Extract the [x, y] coordinate from the center of the cell holding the provided text.  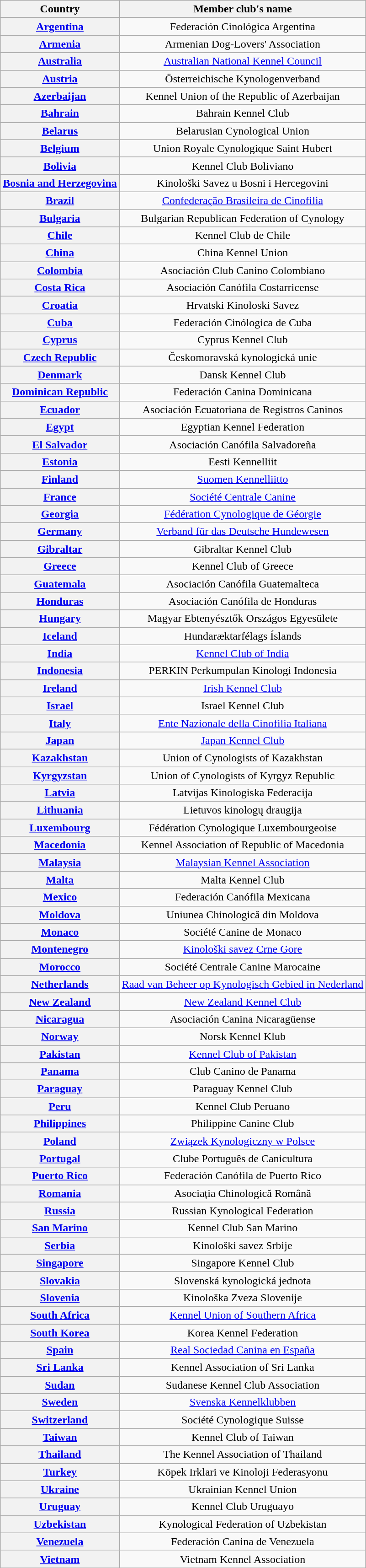
Kinološki Savez u Bosni i Hercegovini [243, 183]
Lithuania [60, 810]
El Salvador [60, 444]
Mexico [60, 897]
Turkey [60, 1472]
Gibraltar Kennel Club [243, 549]
Asociația Chinologică Română [243, 1193]
Federación Canófila de Puerto Rico [243, 1176]
Dominican Republic [60, 392]
Russian Kynological Federation [243, 1211]
Israel Kennel Club [243, 706]
Bosnia and Herzegovina [60, 183]
Uniunea Chinologică din Moldova [243, 915]
Switzerland [60, 1420]
Kyrgyzstan [60, 776]
Russia [60, 1211]
Slovenská kynologická jednota [243, 1280]
Serbia [60, 1245]
Federación Cinólogica de Cuba [243, 323]
Paraguay Kennel Club [243, 1089]
Moldova [60, 915]
Kennel Union of the Republic of Azerbaijan [243, 96]
Uruguay [60, 1507]
Kennel Club Boliviano [243, 166]
Luxembourg [60, 828]
Singapore Kennel Club [243, 1263]
Société Cynologique Suisse [243, 1420]
Cyprus [60, 340]
Croatia [60, 305]
Slovakia [60, 1280]
Egypt [60, 427]
Union of Cynologists of Kazakhstan [243, 758]
China [60, 253]
Federación Cinológica Argentina [243, 27]
Greece [60, 566]
Asociación Canófila Guatemalteca [243, 584]
Israel [60, 706]
Svenska Kennelklubben [243, 1402]
Ente Nazionale della Cinofilia Italiana [243, 723]
New Zealand Kennel Club [243, 1002]
Member club's name [243, 9]
Netherlands [60, 984]
Verband für das Deutsche Hundewesen [243, 532]
Club Canino de Panama [243, 1072]
Belarusian Cynological Union [243, 131]
Armenia [60, 44]
Asociación Canófila Costarricense [243, 288]
Federación Canina Dominicana [243, 392]
Finland [60, 479]
Singapore [60, 1263]
Malta [60, 880]
Bulgarian Republican Federation of Cynology [243, 218]
Köpek Irklari ve Kinoloji Federasyonu [243, 1472]
Asociación Canina Nicaragüense [243, 1019]
New Zealand [60, 1002]
Costa Rica [60, 288]
Suomen Kennelliitto [243, 479]
France [60, 496]
Irish Kennel Club [243, 688]
Lietuvos kinologų draugija [243, 810]
India [60, 653]
Thailand [60, 1455]
Guatemala [60, 584]
South Korea [60, 1333]
Italy [60, 723]
Uzbekistan [60, 1524]
Kinološki savez Crne Gore [243, 949]
San Marino [60, 1228]
Asociación Club Canino Colombiano [243, 270]
Japan [60, 740]
Kennel Club of Greece [243, 566]
Vietnam [60, 1559]
Malaysian Kennel Association [243, 862]
Związek Kynologiczny w Polsce [243, 1141]
Société Centrale Canine [243, 496]
Monaco [60, 932]
Slovenia [60, 1298]
Indonesia [60, 671]
Colombia [60, 270]
Kennel Club de Chile [243, 236]
Hrvatski Kinoloski Savez [243, 305]
Georgia [60, 514]
Gibraltar [60, 549]
Bahrain [60, 113]
Cuba [60, 323]
Federación Canófila Mexicana [243, 897]
Spain [60, 1350]
Venezuela [60, 1541]
Clube Português de Canicultura [243, 1158]
South Africa [60, 1315]
Ukraine [60, 1489]
Taiwan [60, 1437]
Latvijas Kinologiska Federacija [243, 793]
Romania [60, 1193]
Country [60, 9]
Malaysia [60, 862]
Ireland [60, 688]
Philippine Canine Club [243, 1124]
Nicaragua [60, 1019]
Fédération Cynologique Luxembourgeoise [243, 828]
Kennel Association of Sri Lanka [243, 1368]
Australia [60, 61]
Vietnam Kennel Association [243, 1559]
Belarus [60, 131]
Brazil [60, 200]
Sri Lanka [60, 1368]
Honduras [60, 601]
China Kennel Union [243, 253]
Austria [60, 79]
Ecuador [60, 410]
PERKIN Perkumpulan Kinologi Indonesia [243, 671]
Kennel Club of India [243, 653]
Dansk Kennel Club [243, 375]
Sudan [60, 1385]
Bahrain Kennel Club [243, 113]
Montenegro [60, 949]
Czech Republic [60, 357]
Kennel Club Peruano [243, 1106]
Sweden [60, 1402]
Portugal [60, 1158]
Bolivia [60, 166]
Kynological Federation of Uzbekistan [243, 1524]
Estonia [60, 462]
Japan Kennel Club [243, 740]
Kennel Club of Pakistan [243, 1054]
Kazakhstan [60, 758]
Iceland [60, 636]
Norsk Kennel Klub [243, 1036]
Norway [60, 1036]
Chile [60, 236]
Asociación Canófila de Honduras [243, 601]
Macedonia [60, 845]
Société Canine de Monaco [243, 932]
Germany [60, 532]
Armenian Dog-Lovers' Association [243, 44]
Latvia [60, 793]
Peru [60, 1106]
Kinološki savez Srbije [243, 1245]
Kennel Association of Republic of Macedonia [243, 845]
Kinološka Zveza Slovenije [243, 1298]
Real Sociedad Canina en España [243, 1350]
Korea Kennel Federation [243, 1333]
The Kennel Association of Thailand [243, 1455]
Morocco [60, 967]
Union of Cynologists of Kyrgyz Republic [243, 776]
Pakistan [60, 1054]
Kennel Club of Taiwan [243, 1437]
Österreichische Kynologenverband [243, 79]
Kennel Union of Southern Africa [243, 1315]
Egyptian Kennel Federation [243, 427]
Bulgaria [60, 218]
Puerto Rico [60, 1176]
Australian National Kennel Council [243, 61]
Raad van Beheer op Kynologisch Gebied in Nederland [243, 984]
Asociación Canófila Salvadoreña [243, 444]
Federación Canina de Venezuela [243, 1541]
Sudanese Kennel Club Association [243, 1385]
Eesti Kennelliit [243, 462]
Fédération Cynologique de Géorgie [243, 514]
Philippines [60, 1124]
Hungary [60, 619]
Société Centrale Canine Marocaine [243, 967]
Azerbaijan [60, 96]
Union Royale Cynologique Saint Hubert [243, 148]
Magyar Ebtenyésztők Országos Egyesülete [243, 619]
Českomoravská kynologická unie [243, 357]
Cyprus Kennel Club [243, 340]
Panama [60, 1072]
Ukrainian Kennel Union [243, 1489]
Hundaræktarfélags Íslands [243, 636]
Malta Kennel Club [243, 880]
Denmark [60, 375]
Paraguay [60, 1089]
Asociación Ecuatoriana de Registros Caninos [243, 410]
Confederação Brasileira de Cinofilia [243, 200]
Argentina [60, 27]
Kennel Club San Marino [243, 1228]
Belgium [60, 148]
Poland [60, 1141]
Kennel Club Uruguayo [243, 1507]
